Pinpoint the cell where the given text exists, returning its (x, y) midpoint coordinate. 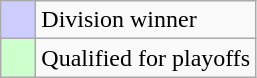
Qualified for playoffs (146, 58)
Division winner (146, 20)
